Output the (X, Y) coordinate of the center of the cell containing the given text.  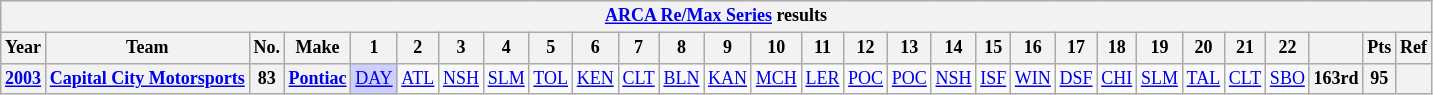
17 (1076, 48)
11 (822, 48)
DSF (1076, 78)
12 (866, 48)
ISF (994, 78)
6 (595, 48)
9 (728, 48)
20 (1203, 48)
Team (147, 48)
No. (266, 48)
3 (462, 48)
ARCA Re/Max Series results (716, 16)
ATL (418, 78)
22 (1288, 48)
21 (1246, 48)
18 (1117, 48)
1 (374, 48)
BLN (682, 78)
5 (550, 48)
7 (638, 48)
15 (994, 48)
10 (776, 48)
19 (1160, 48)
95 (1380, 78)
Ref (1414, 48)
2003 (24, 78)
Capital City Motorsports (147, 78)
Year (24, 48)
83 (266, 78)
Make (318, 48)
13 (909, 48)
4 (506, 48)
MCH (776, 78)
WIN (1034, 78)
14 (954, 48)
LER (822, 78)
DAY (374, 78)
16 (1034, 48)
2 (418, 48)
8 (682, 48)
Pts (1380, 48)
TAL (1203, 78)
CHI (1117, 78)
TOL (550, 78)
KEN (595, 78)
163rd (1336, 78)
SBO (1288, 78)
KAN (728, 78)
Pontiac (318, 78)
